Return the (x, y) coordinate for the center point of the cell that contains the specified text.  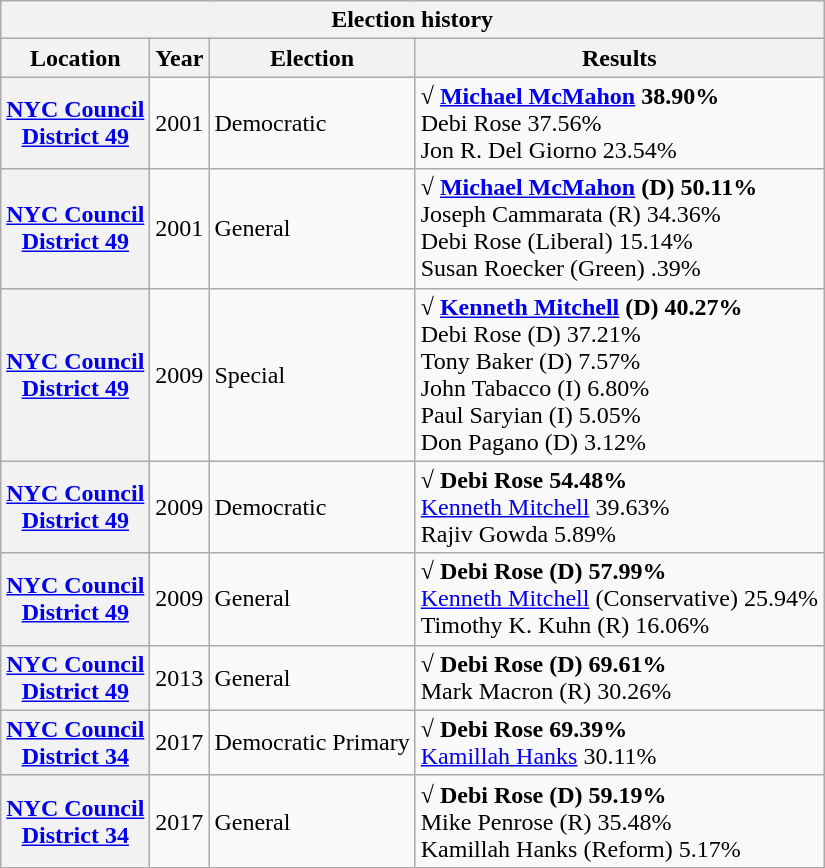
√ Kenneth Mitchell (D) 40.27%Debi Rose (D) 37.21%Tony Baker (D) 7.57%John Tabacco (I) 6.80%Paul Saryian (I) 5.05%Don Pagano (D) 3.12% (619, 374)
√ Debi Rose 69.39%Kamillah Hanks 30.11% (619, 742)
Election (312, 58)
Democratic Primary (312, 742)
√ Michael McMahon 38.90%Debi Rose 37.56%Jon R. Del Giorno 23.54% (619, 123)
Year (180, 58)
√ Michael McMahon (D) 50.11%Joseph Cammarata (R) 34.36%Debi Rose (Liberal) 15.14%Susan Roecker (Green) .39% (619, 228)
√ Debi Rose (D) 69.61%Mark Macron (R) 30.26% (619, 678)
Location (76, 58)
√ Debi Rose (D) 59.19%Mike Penrose (R) 35.48%Kamillah Hanks (Reform) 5.17% (619, 821)
2013 (180, 678)
Election history (412, 20)
Results (619, 58)
√ Debi Rose (D) 57.99%Kenneth Mitchell (Conservative) 25.94%Timothy K. Kuhn (R) 16.06% (619, 599)
Special (312, 374)
√ Debi Rose 54.48%Kenneth Mitchell 39.63%Rajiv Gowda 5.89% (619, 507)
